Return (X, Y) of the center of cell containing provided text 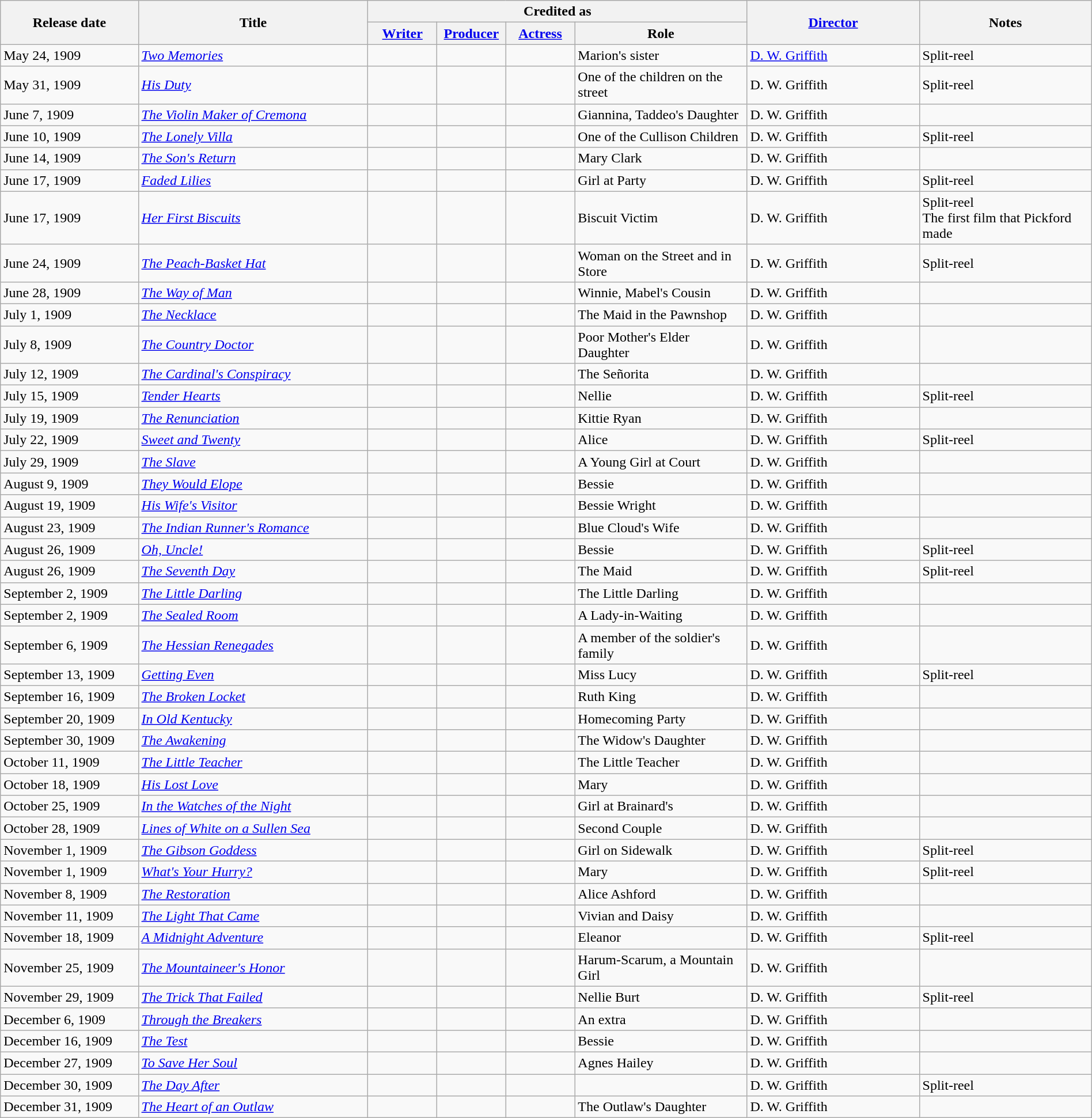
December 31, 1909 (69, 1107)
The Son's Return (253, 158)
The Renunciation (253, 418)
Vivian and Daisy (661, 916)
Director (833, 22)
They Would Elope (253, 484)
June 14, 1909 (69, 158)
Miss Lucy (661, 674)
Blue Cloud's Wife (661, 528)
Ruth King (661, 696)
June 7, 1909 (69, 115)
A Midnight Adventure (253, 938)
Second Couple (661, 828)
July 19, 1909 (69, 418)
One of the Cullison Children (661, 137)
The Sealed Room (253, 615)
July 1, 1909 (69, 314)
Role (661, 33)
His Wife's Visitor (253, 506)
Alice (661, 440)
The Maid (661, 571)
July 22, 1909 (69, 440)
An extra (661, 1019)
Homecoming Party (661, 718)
A member of the soldier's family (661, 645)
The Señorita (661, 374)
His Lost Love (253, 785)
The Seventh Day (253, 571)
The Violin Maker of Cremona (253, 115)
Title (253, 22)
A Lady-in-Waiting (661, 615)
Writer (403, 33)
Girl at Brainard's (661, 806)
May 24, 1909 (69, 55)
Poor Mother's Elder Daughter (661, 344)
Her First Biscuits (253, 218)
Woman on the Street and in Store (661, 263)
The Necklace (253, 314)
Through the Breakers (253, 1019)
December 27, 1909 (69, 1063)
Lines of White on a Sullen Sea (253, 828)
Two Memories (253, 55)
December 30, 1909 (69, 1085)
November 18, 1909 (69, 938)
November 25, 1909 (69, 968)
November 11, 1909 (69, 916)
October 18, 1909 (69, 785)
Alice Ashford (661, 894)
The Widow's Daughter (661, 741)
What's Your Hurry? (253, 872)
The Peach-Basket Hat (253, 263)
A Young Girl at Court (661, 462)
Mary Clark (661, 158)
Nellie (661, 396)
Girl on Sidewalk (661, 850)
September 13, 1909 (69, 674)
September 20, 1909 (69, 718)
December 6, 1909 (69, 1019)
June 10, 1909 (69, 137)
The Lonely Villa (253, 137)
July 8, 1909 (69, 344)
October 28, 1909 (69, 828)
August 23, 1909 (69, 528)
Giannina, Taddeo's Daughter (661, 115)
The Hessian Renegades (253, 645)
Harum-Scarum, a Mountain Girl (661, 968)
One of the children on the street (661, 85)
Getting Even (253, 674)
Marion's sister (661, 55)
August 9, 1909 (69, 484)
September 6, 1909 (69, 645)
The Gibson Goddess (253, 850)
December 16, 1909 (69, 1041)
The Maid in the Pawnshop (661, 314)
June 28, 1909 (69, 293)
May 31, 1909 (69, 85)
The Country Doctor (253, 344)
The Light That Came (253, 916)
The Outlaw's Daughter (661, 1107)
Actress (540, 33)
Split-reelThe first film that Pickford made (1006, 218)
Kittie Ryan (661, 418)
The Test (253, 1041)
July 15, 1909 (69, 396)
To Save Her Soul (253, 1063)
July 12, 1909 (69, 374)
Notes (1006, 22)
September 30, 1909 (69, 741)
Faded Lilies (253, 180)
Credited as (558, 12)
Sweet and Twenty (253, 440)
The Cardinal's Conspiracy (253, 374)
The Trick That Failed (253, 997)
October 25, 1909 (69, 806)
Release date (69, 22)
The Broken Locket (253, 696)
September 16, 1909 (69, 696)
Bessie Wright (661, 506)
The Way of Man (253, 293)
His Duty (253, 85)
The Heart of an Outlaw (253, 1107)
The Mountaineer's Honor (253, 968)
Agnes Hailey (661, 1063)
The Slave (253, 462)
July 29, 1909 (69, 462)
October 11, 1909 (69, 763)
Biscuit Victim (661, 218)
Girl at Party (661, 180)
August 19, 1909 (69, 506)
November 29, 1909 (69, 997)
Oh, Uncle! (253, 549)
In the Watches of the Night (253, 806)
June 24, 1909 (69, 263)
The Awakening (253, 741)
Producer (472, 33)
Tender Hearts (253, 396)
Nellie Burt (661, 997)
The Restoration (253, 894)
The Day After (253, 1085)
Eleanor (661, 938)
In Old Kentucky (253, 718)
November 8, 1909 (69, 894)
Winnie, Mabel's Cousin (661, 293)
The Indian Runner's Romance (253, 528)
